Search for the cell housing the specified text and yield its (X, Y) center coordinate. 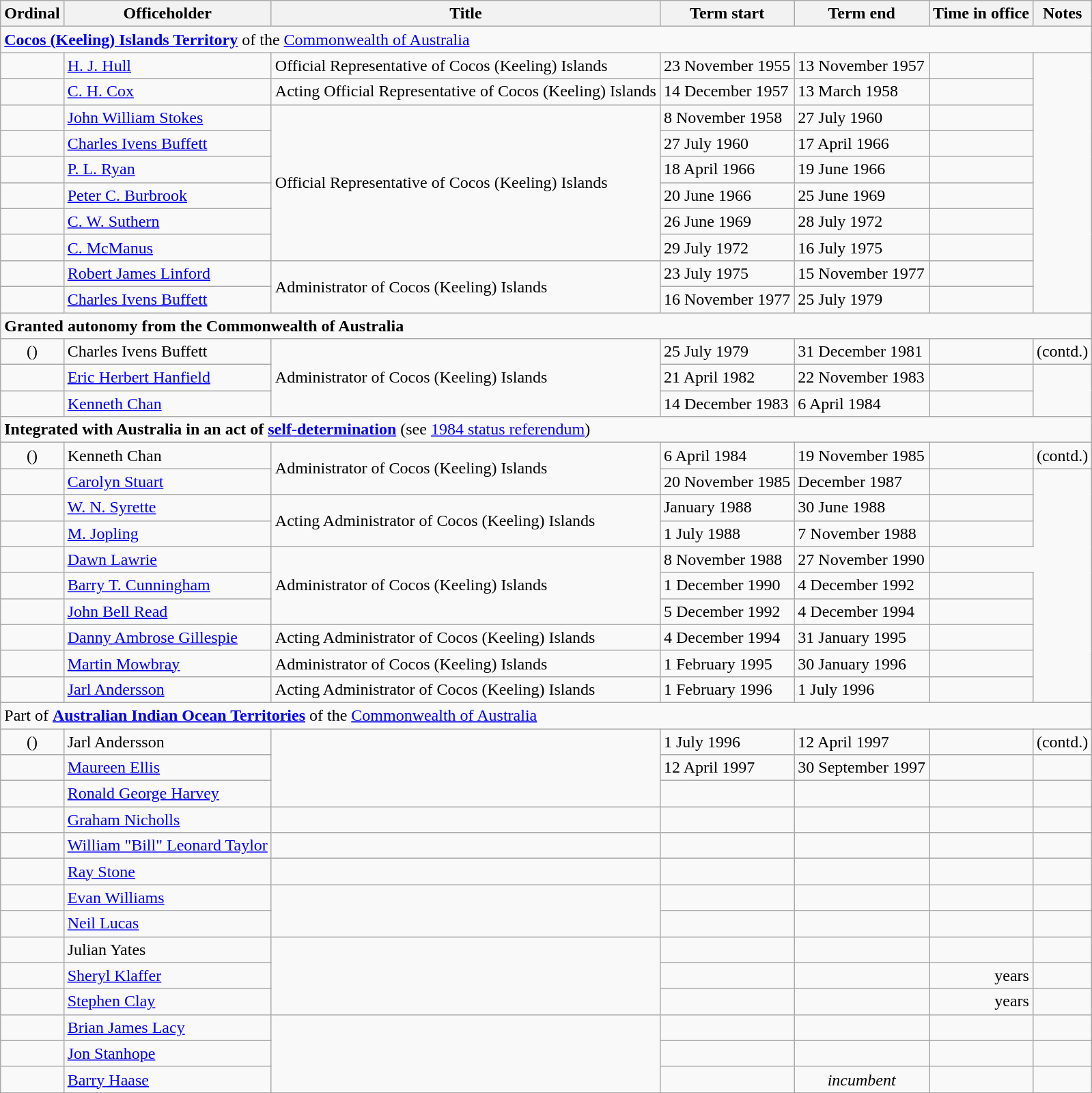
Dawn Lawrie (167, 559)
5 December 1992 (727, 611)
Officeholder (167, 14)
Time in office (981, 14)
Peter C. Burbrook (167, 195)
Granted autonomy from the Commonwealth of Australia (546, 326)
23 November 1955 (727, 66)
31 December 1981 (862, 352)
26 June 1969 (727, 221)
Ronald George Harvey (167, 794)
13 November 1957 (862, 66)
Julian Yates (167, 950)
31 January 1995 (862, 637)
incumbent (862, 1079)
Graham Nicholls (167, 820)
Robert James Linford (167, 273)
John William Stokes (167, 117)
Part of Australian Indian Ocean Territories of the Commonwealth of Australia (546, 715)
8 November 1988 (727, 559)
1 July 1988 (727, 534)
21 April 1982 (727, 378)
Eric Herbert Hanfield (167, 378)
30 September 1997 (862, 768)
17 April 1966 (862, 143)
Term start (727, 14)
Brian James Lacy (167, 1027)
John Bell Read (167, 611)
Martin Mowbray (167, 663)
23 July 1975 (727, 273)
Cocos (Keeling) Islands Territory of the Commonwealth of Australia (546, 40)
13 March 1958 (862, 92)
Integrated with Australia in an act of self-determination (see 1984 status referendum) (546, 430)
Ordinal (32, 14)
19 June 1966 (862, 169)
W. N. Syrette (167, 508)
Ray Stone (167, 872)
Danny Ambrose Gillespie (167, 637)
14 December 1957 (727, 92)
19 November 1985 (862, 456)
8 November 1958 (727, 117)
Notes (1062, 14)
27 November 1990 (862, 559)
December 1987 (862, 482)
Carolyn Stuart (167, 482)
4 December 1992 (862, 585)
Jon Stanhope (167, 1053)
22 November 1983 (862, 378)
Maureen Ellis (167, 768)
18 April 1966 (727, 169)
Barry Haase (167, 1079)
C. McManus (167, 247)
H. J. Hull (167, 66)
Title (466, 14)
C. W. Suthern (167, 221)
1 December 1990 (727, 585)
16 July 1975 (862, 247)
25 June 1969 (862, 195)
Barry T. Cunningham (167, 585)
30 January 1996 (862, 663)
20 November 1985 (727, 482)
C. H. Cox (167, 92)
28 July 1972 (862, 221)
14 December 1983 (727, 404)
William "Bill" Leonard Taylor (167, 846)
Sheryl Klaffer (167, 976)
30 June 1988 (862, 508)
20 June 1966 (727, 195)
1 February 1995 (727, 663)
7 November 1988 (862, 534)
29 July 1972 (727, 247)
Acting Official Representative of Cocos (Keeling) Islands (466, 92)
M. Jopling (167, 534)
1 February 1996 (727, 689)
Neil Lucas (167, 924)
P. L. Ryan (167, 169)
16 November 1977 (727, 299)
January 1988 (727, 508)
Term end (862, 14)
Stephen Clay (167, 1001)
15 November 1977 (862, 273)
Evan Williams (167, 898)
